Scan for the cell matching the given text and deliver its [X, Y] coordinate at center. 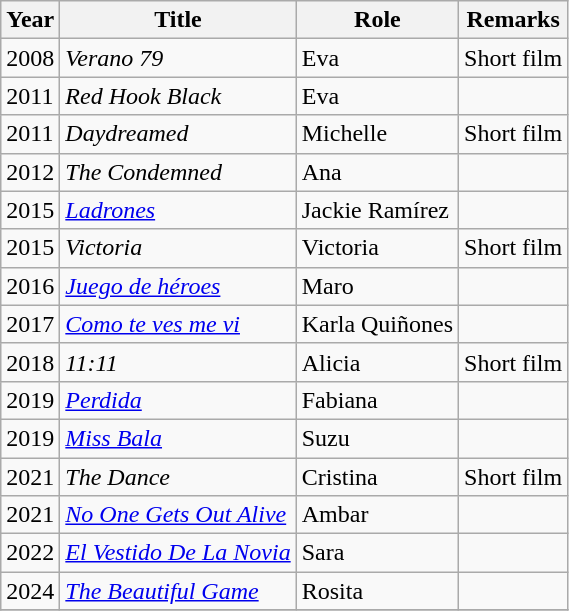
Karla Quiñones [377, 324]
Alicia [377, 362]
Como te ves me vi [178, 324]
The Condemned [178, 172]
2008 [30, 58]
Cristina [377, 477]
Daydreamed [178, 134]
2012 [30, 172]
2024 [30, 591]
Maro [377, 286]
No One Gets Out Alive [178, 515]
Role [377, 20]
The Beautiful Game [178, 591]
The Dance [178, 477]
El Vestido De La Novia [178, 553]
2016 [30, 286]
Title [178, 20]
2018 [30, 362]
Ladrones [178, 210]
Jackie Ramírez [377, 210]
Perdida [178, 400]
Rosita [377, 591]
11:11 [178, 362]
Sara [377, 553]
Juego de héroes [178, 286]
Michelle [377, 134]
Fabiana [377, 400]
2017 [30, 324]
Verano 79 [178, 58]
Red Hook Black [178, 96]
Year [30, 20]
Ambar [377, 515]
2022 [30, 553]
Remarks [514, 20]
Ana [377, 172]
Suzu [377, 438]
Miss Bala [178, 438]
